Scan for the cell matching the given text and deliver its [X, Y] coordinate at center. 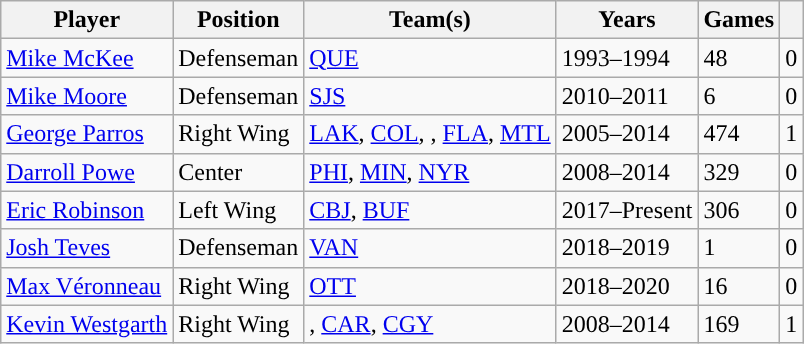
Left Wing [238, 210]
Mike McKee [87, 58]
Position [238, 20]
2018–2020 [627, 286]
169 [739, 324]
6 [739, 96]
CBJ, BUF [430, 210]
QUE [430, 58]
Max Véronneau [87, 286]
VAN [430, 248]
Darroll Powe [87, 172]
Games [739, 20]
LAK, COL, , FLA, MTL [430, 134]
1993–1994 [627, 58]
SJS [430, 96]
OTT [430, 286]
474 [739, 134]
George Parros [87, 134]
16 [739, 286]
Team(s) [430, 20]
306 [739, 210]
2010–2011 [627, 96]
Years [627, 20]
Josh Teves [87, 248]
Mike Moore [87, 96]
2005–2014 [627, 134]
, CAR, CGY [430, 324]
Kevin Westgarth [87, 324]
Eric Robinson [87, 210]
Center [238, 172]
Player [87, 20]
2017–Present [627, 210]
PHI, MIN, NYR [430, 172]
329 [739, 172]
48 [739, 58]
2018–2019 [627, 248]
